Return (x, y) of the center of cell containing provided text 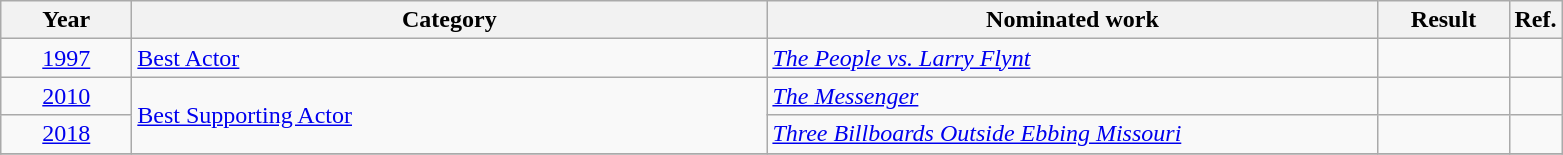
Category (450, 20)
2018 (66, 134)
The Messenger (1072, 96)
Best Supporting Actor (450, 115)
Result (1444, 20)
The People vs. Larry Flynt (1072, 58)
Best Actor (450, 58)
2010 (66, 96)
Year (66, 20)
1997 (66, 58)
Ref. (1536, 20)
Three Billboards Outside Ebbing Missouri (1072, 134)
Nominated work (1072, 20)
